From the cell containing the given text, extract its center point as [x, y] coordinate. 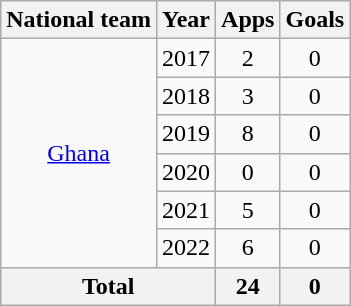
Goals [315, 20]
Total [108, 286]
2018 [186, 96]
6 [248, 248]
3 [248, 96]
2020 [186, 172]
Ghana [79, 153]
2021 [186, 210]
Apps [248, 20]
National team [79, 20]
8 [248, 134]
24 [248, 286]
5 [248, 210]
2 [248, 58]
Year [186, 20]
2022 [186, 248]
2017 [186, 58]
2019 [186, 134]
